Find where the given text appears and provide that cell's center as [X, Y] coordinate. 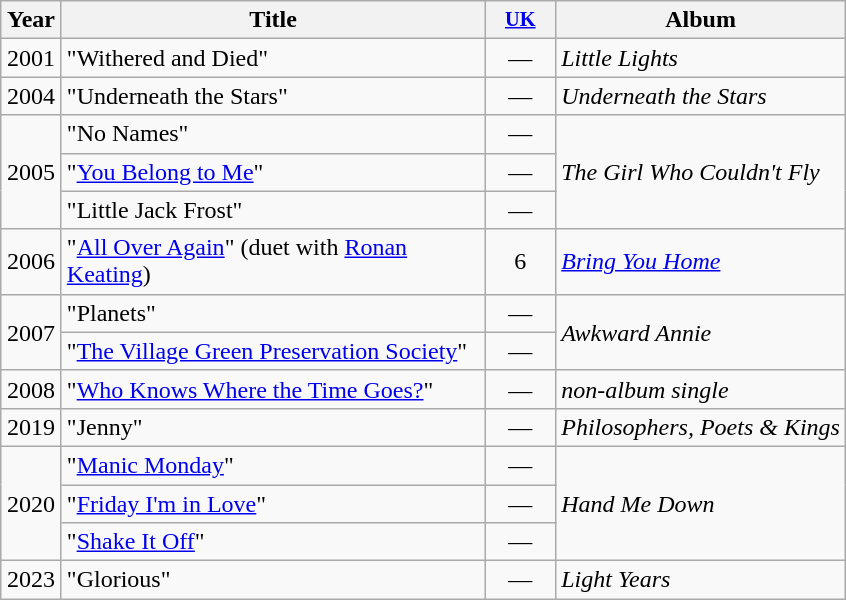
non-album single [701, 389]
"Underneath the Stars" [273, 96]
"Friday I'm in Love" [273, 503]
Philosophers, Poets & Kings [701, 427]
"Jenny" [273, 427]
2001 [32, 58]
"Little Jack Frost" [273, 210]
"No Names" [273, 134]
Underneath the Stars [701, 96]
Bring You Home [701, 262]
"Withered and Died" [273, 58]
"All Over Again" (duet with Ronan Keating) [273, 262]
Title [273, 20]
Hand Me Down [701, 503]
2008 [32, 389]
"The Village Green Preservation Society" [273, 351]
Album [701, 20]
Little Lights [701, 58]
2023 [32, 580]
Light Years [701, 580]
Year [32, 20]
6 [520, 262]
The Girl Who Couldn't Fly [701, 172]
2005 [32, 172]
"Who Knows Where the Time Goes?" [273, 389]
"Shake It Off" [273, 542]
Awkward Annie [701, 332]
"You Belong to Me" [273, 172]
2007 [32, 332]
2006 [32, 262]
2019 [32, 427]
"Manic Monday" [273, 465]
"Glorious" [273, 580]
"Planets" [273, 313]
2004 [32, 96]
2020 [32, 503]
UK [520, 20]
